Output the [x, y] coordinate of the center of the cell containing the given text.  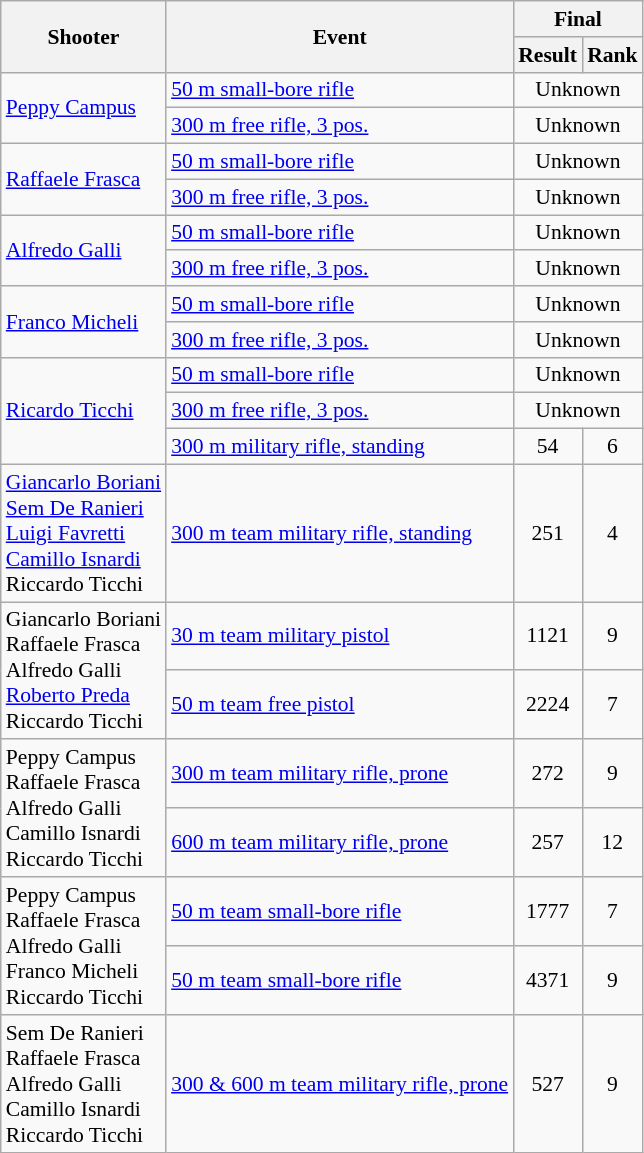
251 [548, 533]
Ricardo Ticchi [84, 410]
300 m military rifle, standing [340, 447]
4 [612, 533]
2224 [548, 706]
300 m team military rifle, standing [340, 533]
257 [548, 842]
272 [548, 774]
Giancarlo Boriani Raffaele Frasca Alfredo Galli Roberto Preda Riccardo Ticchi [84, 671]
54 [548, 447]
Shooter [84, 36]
Peppy Campus Raffaele Frasca Alfredo Galli Camillo Isnardi Riccardo Ticchi [84, 809]
1777 [548, 912]
30 m team military pistol [340, 636]
Peppy Campus [84, 108]
Sem De Ranieri Raffaele Frasca Alfredo Galli Camillo Isnardi Riccardo Ticchi [84, 1084]
Rank [612, 55]
Result [548, 55]
300 & 600 m team military rifle, prone [340, 1084]
600 m team military rifle, prone [340, 842]
1121 [548, 636]
Peppy Campus Raffaele Frasca Alfredo Galli Franco Micheli Riccardo Ticchi [84, 946]
Raffaele Frasca [84, 180]
527 [548, 1084]
4371 [548, 980]
Alfredo Galli [84, 250]
Event [340, 36]
300 m team military rifle, prone [340, 774]
6 [612, 447]
Giancarlo Boriani Sem De Ranieri Luigi Favretti Camillo Isnardi Riccardo Ticchi [84, 533]
Final [578, 19]
50 m team free pistol [340, 706]
12 [612, 842]
Franco Micheli [84, 322]
